Identify which cell holds the provided text, then report its [X, Y] central coordinate. 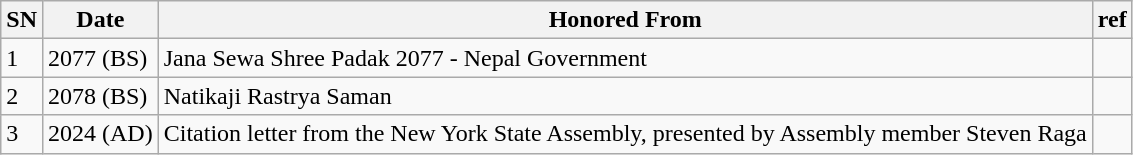
Citation letter from the New York State Assembly, presented by Assembly member Steven Raga [625, 134]
Date [100, 20]
Honored From [625, 20]
2077 (BS) [100, 58]
2078 (BS) [100, 96]
1 [22, 58]
2 [22, 96]
Jana Sewa Shree Padak 2077 - Nepal Government [625, 58]
ref [1112, 20]
Natikaji Rastrya Saman [625, 96]
3 [22, 134]
SN [22, 20]
2024 (AD) [100, 134]
